Identify which cell holds the provided text, then report its [X, Y] central coordinate. 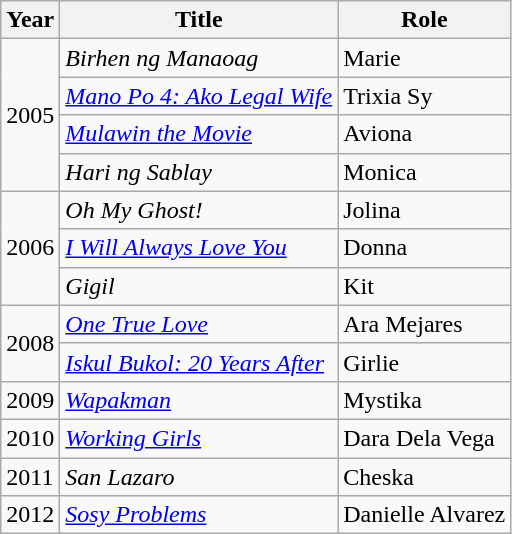
2011 [30, 477]
Ara Mejares [424, 324]
2012 [30, 515]
Cheska [424, 477]
2008 [30, 343]
Aviona [424, 134]
Gigil [199, 286]
Working Girls [199, 438]
Wapakman [199, 400]
Title [199, 20]
2005 [30, 115]
Oh My Ghost! [199, 210]
Marie [424, 58]
Hari ng Sablay [199, 172]
Jolina [424, 210]
Mano Po 4: Ako Legal Wife [199, 96]
Danielle Alvarez [424, 515]
Year [30, 20]
I Will Always Love You [199, 248]
Mystika [424, 400]
Dara Dela Vega [424, 438]
Iskul Bukol: 20 Years After [199, 362]
One True Love [199, 324]
Monica [424, 172]
Sosy Problems [199, 515]
Role [424, 20]
Trixia Sy [424, 96]
Kit [424, 286]
San Lazaro [199, 477]
Girlie [424, 362]
2006 [30, 248]
2010 [30, 438]
Birhen ng Manaoag [199, 58]
Mulawin the Movie [199, 134]
Donna [424, 248]
2009 [30, 400]
